Scan for the cell matching the given text and deliver its [x, y] coordinate at center. 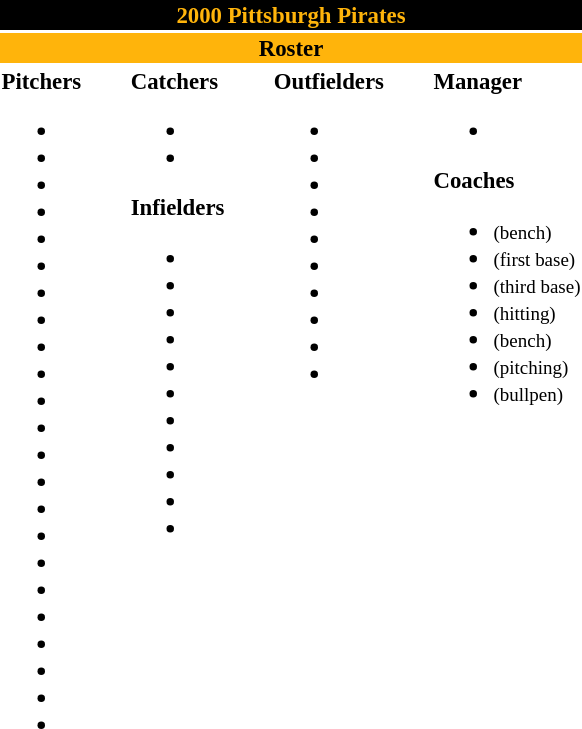
Roster [291, 48]
2000 Pittsburgh Pirates [291, 15]
